Detect which cell encompasses the target text, then output its [X, Y] center coordinate. 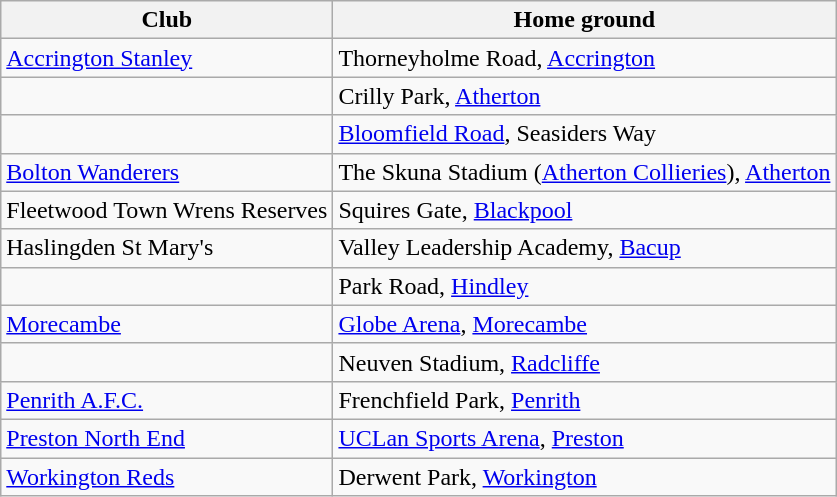
Derwent Park, Workington [584, 477]
Park Road, Hindley [584, 286]
Accrington Stanley [167, 58]
Club [167, 20]
The Skuna Stadium (Atherton Collieries), Atherton [584, 172]
Fleetwood Town Wrens Reserves [167, 210]
Thorneyholme Road, Accrington [584, 58]
Haslingden St Mary's [167, 248]
UCLan Sports Arena, Preston [584, 438]
Valley Leadership Academy, Bacup [584, 248]
Crilly Park, Atherton [584, 96]
Squires Gate, Blackpool [584, 210]
Preston North End [167, 438]
Neuven Stadium, Radcliffe [584, 362]
Bolton Wanderers [167, 172]
Morecambe [167, 324]
Workington Reds [167, 477]
Bloomfield Road, Seasiders Way [584, 134]
Frenchfield Park, Penrith [584, 400]
Home ground [584, 20]
Globe Arena, Morecambe [584, 324]
Penrith A.F.C. [167, 400]
